Find where the given text appears and provide that cell's center as (X, Y) coordinate. 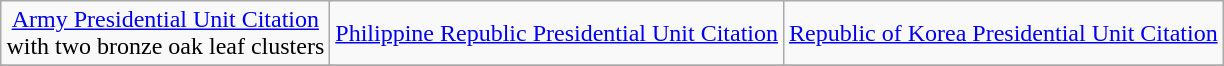
Republic of Korea Presidential Unit Citation (1004, 34)
Army Presidential Unit Citationwith two bronze oak leaf clusters (166, 34)
Philippine Republic Presidential Unit Citation (557, 34)
